Provide the (x, y) coordinate of the cell's center where the given text is located.  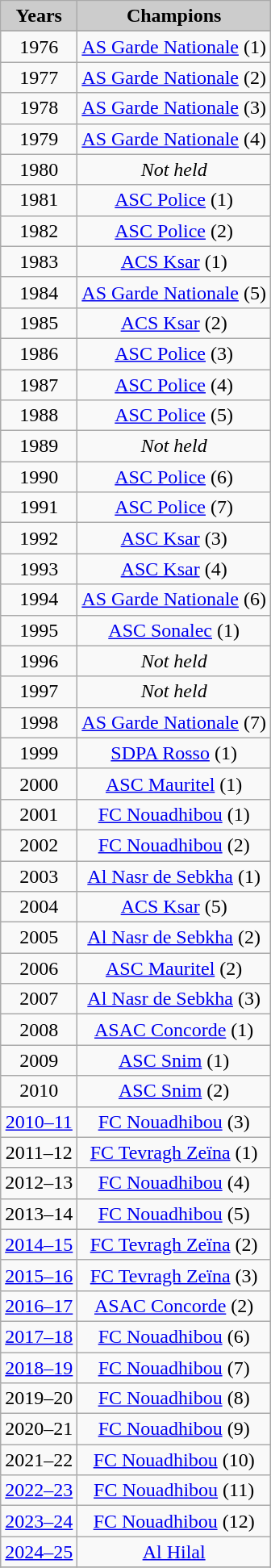
ASC Mauritel (1) (174, 784)
ASC Police (6) (174, 477)
AS Garde Nationale (3) (174, 108)
1983 (39, 261)
2011–12 (39, 1152)
FC Tevragh Zeïna (2) (174, 1244)
ACS Ksar (1) (174, 261)
ASC Police (1) (174, 200)
2013–14 (39, 1214)
AS Garde Nationale (7) (174, 722)
1978 (39, 108)
ASC Police (3) (174, 353)
2024–25 (39, 1552)
1988 (39, 416)
Al Nasr de Sebkha (3) (174, 999)
1991 (39, 508)
SDPA Rosso (1) (174, 753)
2002 (39, 845)
2008 (39, 1030)
1999 (39, 753)
2012–13 (39, 1183)
FC Nouadhibou (2) (174, 845)
AS Garde Nationale (2) (174, 77)
2003 (39, 876)
2020–21 (39, 1429)
Al Nasr de Sebkha (1) (174, 876)
ASAC Concorde (1) (174, 1030)
2022–23 (39, 1491)
2000 (39, 784)
2019–20 (39, 1399)
AS Garde Nationale (4) (174, 139)
ASC Sonalec (1) (174, 630)
ASC Snim (1) (174, 1060)
FC Nouadhibou (8) (174, 1399)
1982 (39, 231)
1992 (39, 538)
FC Tevragh Zeïna (1) (174, 1152)
FC Nouadhibou (4) (174, 1183)
ASC Ksar (4) (174, 569)
2005 (39, 938)
2007 (39, 999)
FC Nouadhibou (5) (174, 1214)
1993 (39, 569)
1987 (39, 385)
1990 (39, 477)
2004 (39, 907)
ASC Police (5) (174, 416)
ACS Ksar (2) (174, 323)
1976 (39, 47)
FC Nouadhibou (7) (174, 1368)
1989 (39, 446)
Champions (174, 16)
AS Garde Nationale (5) (174, 292)
Al Hilal (174, 1552)
FC Nouadhibou (10) (174, 1460)
ASC Mauritel (2) (174, 968)
2010–11 (39, 1122)
2018–19 (39, 1368)
FC Nouadhibou (1) (174, 814)
1997 (39, 692)
2010 (39, 1091)
FC Tevragh Zeïna (3) (174, 1275)
FC Nouadhibou (11) (174, 1491)
2017–18 (39, 1336)
ASC Police (4) (174, 385)
Years (39, 16)
FC Nouadhibou (12) (174, 1521)
FC Nouadhibou (6) (174, 1336)
2014–15 (39, 1244)
AS Garde Nationale (1) (174, 47)
FC Nouadhibou (3) (174, 1122)
ASAC Concorde (2) (174, 1306)
1984 (39, 292)
2015–16 (39, 1275)
ACS Ksar (5) (174, 907)
1986 (39, 353)
1985 (39, 323)
2009 (39, 1060)
ASC Police (2) (174, 231)
1977 (39, 77)
FC Nouadhibou (9) (174, 1429)
2021–22 (39, 1460)
1979 (39, 139)
Al Nasr de Sebkha (2) (174, 938)
ASC Ksar (3) (174, 538)
1981 (39, 200)
AS Garde Nationale (6) (174, 600)
1995 (39, 630)
1994 (39, 600)
ASC Snim (2) (174, 1091)
2001 (39, 814)
1998 (39, 722)
2023–24 (39, 1521)
ASC Police (7) (174, 508)
1980 (39, 169)
2016–17 (39, 1306)
1996 (39, 661)
2006 (39, 968)
